Return the [x, y] coordinate for the center point of the cell that contains the specified text.  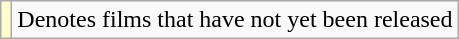
Denotes films that have not yet been released [235, 20]
